Determine the [x, y] coordinate at the center of the cell enclosing the given text.  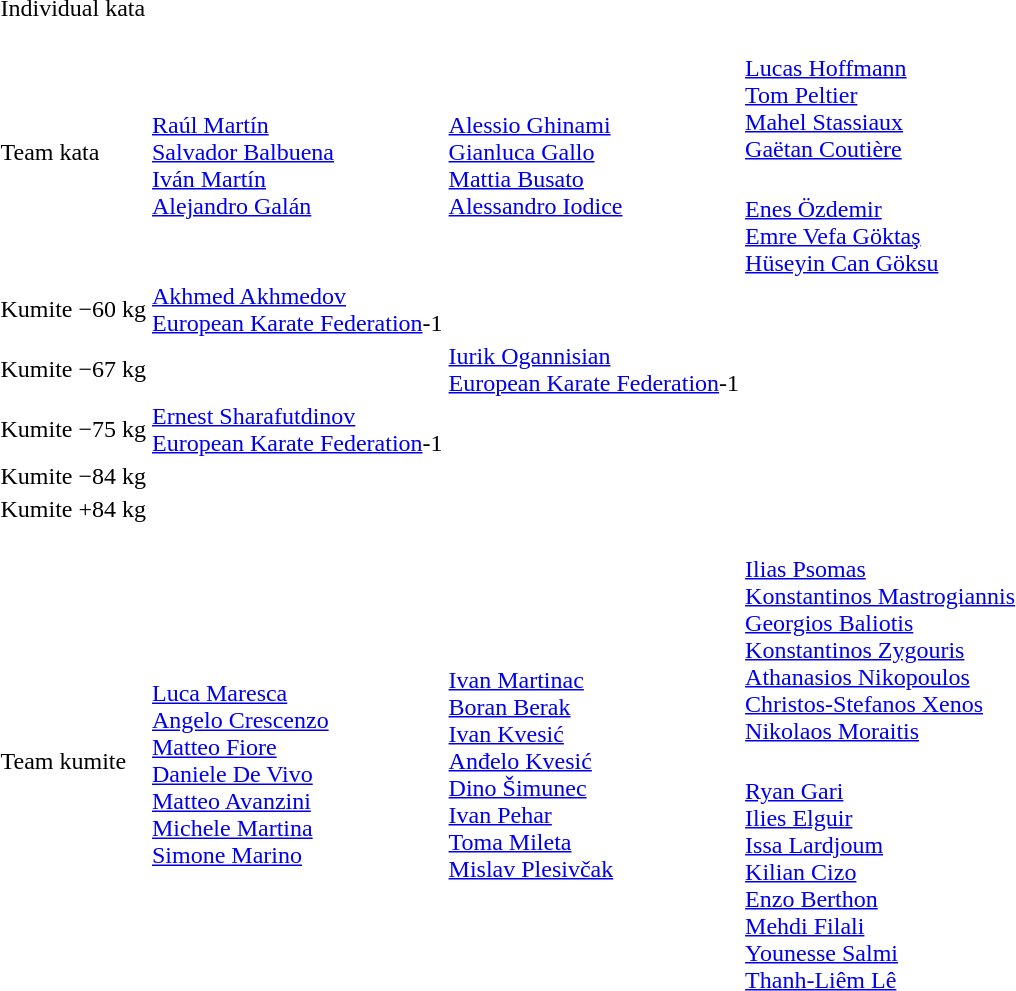
Alessio GhinamiGianluca GalloMattia BusatoAlessandro Iodice [594, 152]
Raúl MartínSalvador BalbuenaIván MartínAlejandro Galán [298, 152]
Akhmed AkhmedovEuropean Karate Federation-1 [298, 310]
Iurik OgannisianEuropean Karate Federation-1 [594, 370]
Ernest SharafutdinovEuropean Karate Federation-1 [298, 430]
